Provide the (x, y) coordinate of the cell's center where the given text is located.  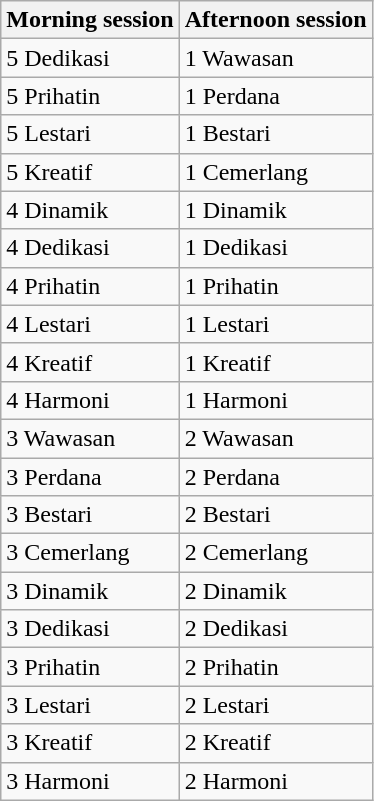
1 Kreatif (276, 362)
5 Prihatin (90, 96)
5 Dedikasi (90, 58)
4 Harmoni (90, 400)
1 Cemerlang (276, 172)
2 Bestari (276, 515)
4 Lestari (90, 324)
4 Dedikasi (90, 248)
1 Lestari (276, 324)
4 Dinamik (90, 210)
1 Prihatin (276, 286)
3 Dinamik (90, 591)
3 Lestari (90, 705)
3 Kreatif (90, 743)
2 Wawasan (276, 438)
5 Lestari (90, 134)
3 Dedikasi (90, 629)
1 Perdana (276, 96)
1 Wawasan (276, 58)
1 Dinamik (276, 210)
2 Perdana (276, 477)
3 Cemerlang (90, 553)
1 Harmoni (276, 400)
3 Perdana (90, 477)
5 Kreatif (90, 172)
Afternoon session (276, 20)
2 Cemerlang (276, 553)
1 Bestari (276, 134)
4 Prihatin (90, 286)
2 Lestari (276, 705)
2 Dedikasi (276, 629)
3 Bestari (90, 515)
3 Prihatin (90, 667)
Morning session (90, 20)
2 Dinamik (276, 591)
2 Harmoni (276, 781)
1 Dedikasi (276, 248)
4 Kreatif (90, 362)
2 Prihatin (276, 667)
3 Harmoni (90, 781)
3 Wawasan (90, 438)
2 Kreatif (276, 743)
